Extract the (x, y) coordinate from the center of the cell holding the provided text.  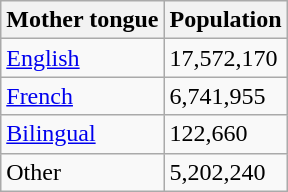
Other (82, 172)
English (82, 58)
6,741,955 (226, 96)
Population (226, 20)
122,660 (226, 134)
Bilingual (82, 134)
French (82, 96)
Mother tongue (82, 20)
5,202,240 (226, 172)
17,572,170 (226, 58)
